Locate the cell with the specified text and output its (x, y) center coordinate. 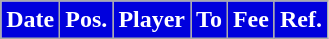
Player (152, 20)
Pos. (86, 20)
To (210, 20)
Fee (250, 20)
Date (30, 20)
Ref. (300, 20)
